Locate the cell with the specified text and output its [x, y] center coordinate. 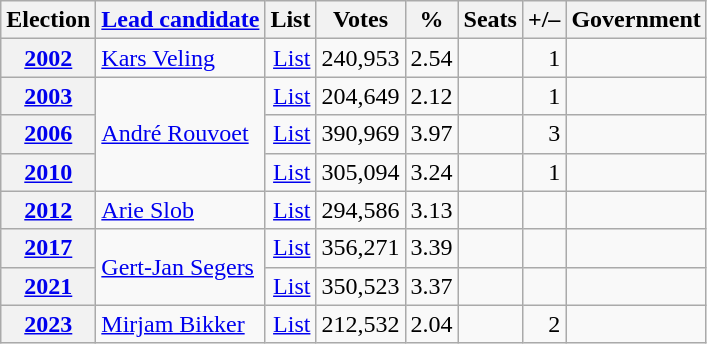
Kars Veling [180, 58]
2.12 [432, 96]
3.24 [432, 172]
Seats [490, 20]
3 [544, 134]
2.04 [432, 324]
Government [636, 20]
3.37 [432, 286]
356,271 [360, 248]
Votes [360, 20]
294,586 [360, 210]
2002 [48, 58]
204,649 [360, 96]
% [432, 20]
2012 [48, 210]
André Rouvoet [180, 134]
390,969 [360, 134]
350,523 [360, 286]
2023 [48, 324]
2006 [48, 134]
240,953 [360, 58]
3.39 [432, 248]
3.97 [432, 134]
Gert-Jan Segers [180, 267]
2.54 [432, 58]
Election [48, 20]
305,094 [360, 172]
2010 [48, 172]
2003 [48, 96]
3.13 [432, 210]
Lead candidate [180, 20]
2017 [48, 248]
212,532 [360, 324]
Mirjam Bikker [180, 324]
+/– [544, 20]
2021 [48, 286]
Arie Slob [180, 210]
2 [544, 324]
